For the text-containing cell, return its midpoint in [X, Y] coordinate format. 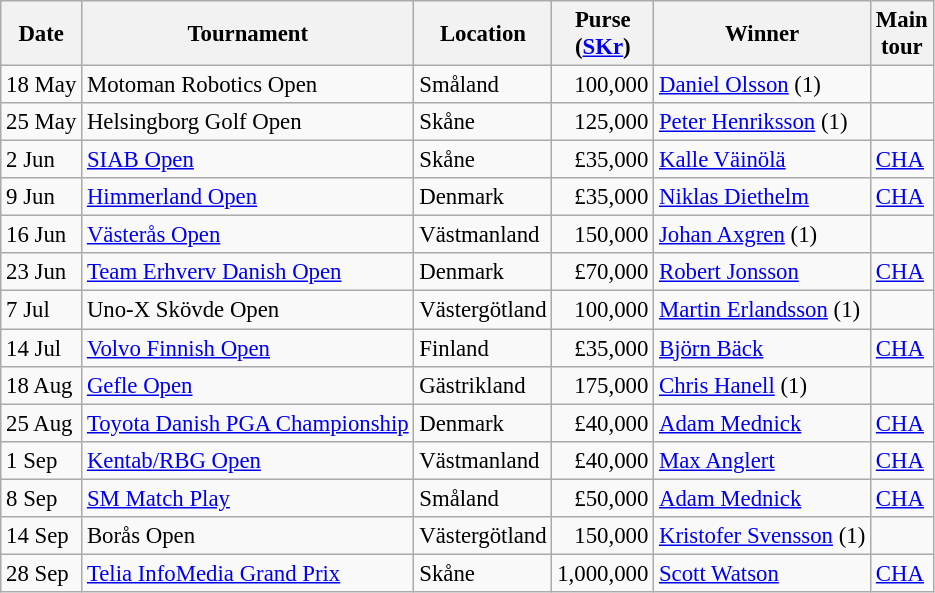
16 Jun [42, 235]
18 May [42, 85]
14 Jul [42, 348]
Björn Bäck [762, 348]
Västerås Open [248, 235]
Kristofer Svensson (1) [762, 536]
Toyota Danish PGA Championship [248, 423]
£70,000 [603, 273]
Helsingborg Golf Open [248, 122]
Finland [483, 348]
Maintour [902, 34]
125,000 [603, 122]
14 Sep [42, 536]
18 Aug [42, 385]
Location [483, 34]
Volvo Finnish Open [248, 348]
7 Jul [42, 310]
Winner [762, 34]
Johan Axgren (1) [762, 235]
Telia InfoMedia Grand Prix [248, 573]
Team Erhverv Danish Open [248, 273]
Gefle Open [248, 385]
1 Sep [42, 460]
25 May [42, 122]
9 Jun [42, 197]
Kentab/RBG Open [248, 460]
Robert Jonsson [762, 273]
Martin Erlandsson (1) [762, 310]
175,000 [603, 385]
Gästrikland [483, 385]
28 Sep [42, 573]
Tournament [248, 34]
Borås Open [248, 536]
SIAB Open [248, 160]
SM Match Play [248, 498]
Date [42, 34]
1,000,000 [603, 573]
8 Sep [42, 498]
23 Jun [42, 273]
Scott Watson [762, 573]
Purse(SKr) [603, 34]
Daniel Olsson (1) [762, 85]
25 Aug [42, 423]
Himmerland Open [248, 197]
£50,000 [603, 498]
Max Anglert [762, 460]
Chris Hanell (1) [762, 385]
Niklas Diethelm [762, 197]
2 Jun [42, 160]
Uno-X Skövde Open [248, 310]
Peter Henriksson (1) [762, 122]
Motoman Robotics Open [248, 85]
Kalle Väinölä [762, 160]
